Return (x, y) of the center of cell containing provided text 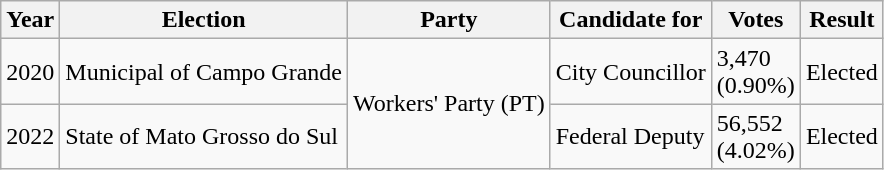
56,552(4.02%) (756, 136)
Party (448, 20)
Candidate for (630, 20)
2022 (30, 136)
Federal Deputy (630, 136)
2020 (30, 72)
City Councillor (630, 72)
Year (30, 20)
State of Mato Grosso do Sul (204, 136)
Election (204, 20)
Votes (756, 20)
Municipal of Campo Grande (204, 72)
3,470(0.90%) (756, 72)
Workers' Party (PT) (448, 104)
Result (842, 20)
